Detect which cell encompasses the target text, then output its [X, Y] center coordinate. 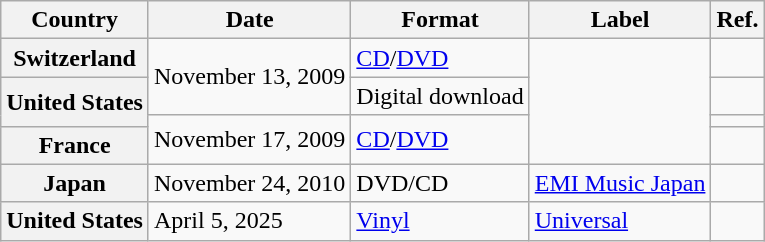
Ref. [738, 20]
DVD/CD [440, 183]
France [75, 145]
Date [249, 20]
April 5, 2025 [249, 221]
November 24, 2010 [249, 183]
November 13, 2009 [249, 77]
Switzerland [75, 58]
Universal [620, 221]
EMI Music Japan [620, 183]
Japan [75, 183]
November 17, 2009 [249, 140]
Label [620, 20]
Country [75, 20]
Digital download [440, 96]
Vinyl [440, 221]
Format [440, 20]
